Return [X, Y] of the center of cell containing provided text 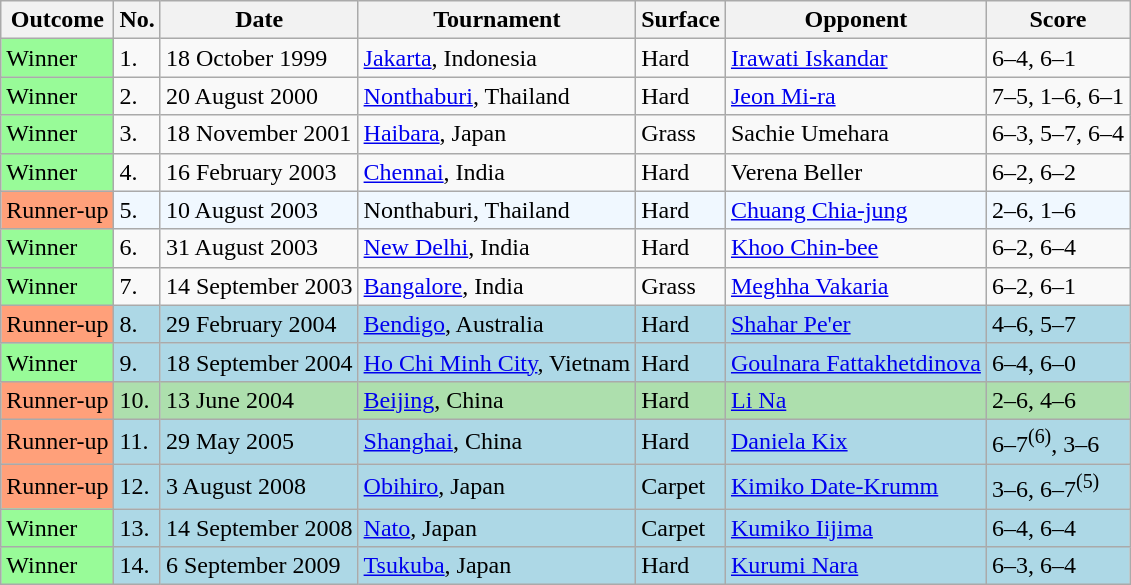
31 August 2003 [259, 248]
Verena Beller [856, 172]
Kumiko Iijima [856, 528]
6–4, 6–1 [1058, 58]
10. [137, 400]
Ho Chi Minh City, Vietnam [497, 362]
12. [137, 486]
4–6, 5–7 [1058, 324]
No. [137, 20]
Tsukuba, Japan [497, 566]
Li Na [856, 400]
6 September 2009 [259, 566]
11. [137, 442]
6–2, 6–2 [1058, 172]
Meghha Vakaria [856, 286]
Jakarta, Indonesia [497, 58]
3–6, 6–7(5) [1058, 486]
7. [137, 286]
Jeon Mi-ra [856, 96]
Sachie Umehara [856, 134]
20 August 2000 [259, 96]
Irawati Iskandar [856, 58]
29 February 2004 [259, 324]
29 May 2005 [259, 442]
Date [259, 20]
Tournament [497, 20]
Daniela Kix [856, 442]
Score [1058, 20]
2–6, 1–6 [1058, 210]
6–4, 6–0 [1058, 362]
5. [137, 210]
6–7(6), 3–6 [1058, 442]
Surface [681, 20]
6–3, 6–4 [1058, 566]
Nato, Japan [497, 528]
Kurumi Nara [856, 566]
16 February 2003 [259, 172]
14. [137, 566]
13. [137, 528]
6–4, 6–4 [1058, 528]
7–5, 1–6, 6–1 [1058, 96]
4. [137, 172]
13 June 2004 [259, 400]
Obihiro, Japan [497, 486]
2–6, 4–6 [1058, 400]
Bangalore, India [497, 286]
6–2, 6–1 [1058, 286]
6–3, 5–7, 6–4 [1058, 134]
Shanghai, China [497, 442]
3. [137, 134]
New Delhi, India [497, 248]
Kimiko Date-Krumm [856, 486]
14 September 2003 [259, 286]
18 October 1999 [259, 58]
Outcome [58, 20]
8. [137, 324]
Chennai, India [497, 172]
Opponent [856, 20]
10 August 2003 [259, 210]
2. [137, 96]
6. [137, 248]
Bendigo, Australia [497, 324]
3 August 2008 [259, 486]
18 September 2004 [259, 362]
14 September 2008 [259, 528]
9. [137, 362]
Shahar Pe'er [856, 324]
Khoo Chin-bee [856, 248]
Beijing, China [497, 400]
Haibara, Japan [497, 134]
Chuang Chia-jung [856, 210]
6–2, 6–4 [1058, 248]
Goulnara Fattakhetdinova [856, 362]
18 November 2001 [259, 134]
1. [137, 58]
